Detect which cell encompasses the target text, then output its [x, y] center coordinate. 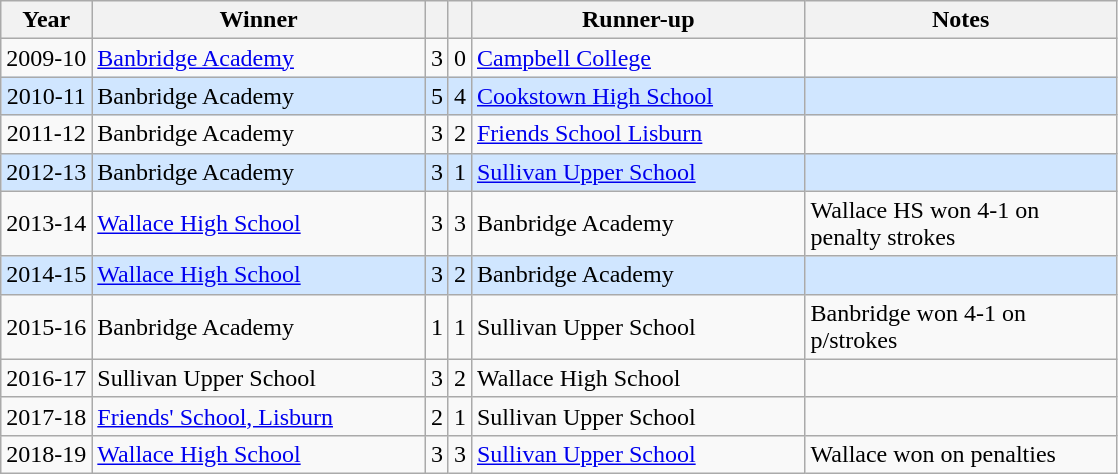
4 [460, 96]
Wallace HS won 4-1 on penalty strokes [960, 224]
Banbridge won 4-1 on p/strokes [960, 326]
2015-16 [46, 326]
Friends' School, Lisburn [259, 416]
2016-17 [46, 378]
Cookstown High School [638, 96]
Year [46, 20]
Notes [960, 20]
2011-12 [46, 134]
Wallace won on penalties [960, 454]
2009-10 [46, 58]
2010-11 [46, 96]
2013-14 [46, 224]
2018-19 [46, 454]
2014-15 [46, 275]
Campbell College [638, 58]
Friends School Lisburn [638, 134]
2012-13 [46, 172]
2017-18 [46, 416]
5 [436, 96]
Runner-up [638, 20]
0 [460, 58]
Winner [259, 20]
